Locate the cell with the specified text and output its [x, y] center coordinate. 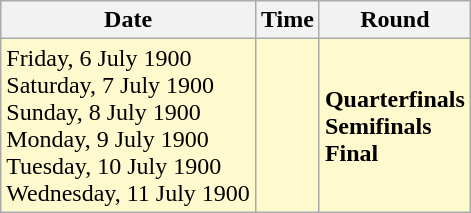
Round [394, 20]
Date [128, 20]
Time [287, 20]
QuarterfinalsSemifinalsFinal [394, 126]
Friday, 6 July 1900Saturday, 7 July 1900Sunday, 8 July 1900Monday, 9 July 1900Tuesday, 10 July 1900Wednesday, 11 July 1900 [128, 126]
